Determine the (X, Y) coordinate at the center of the cell enclosing the given text.  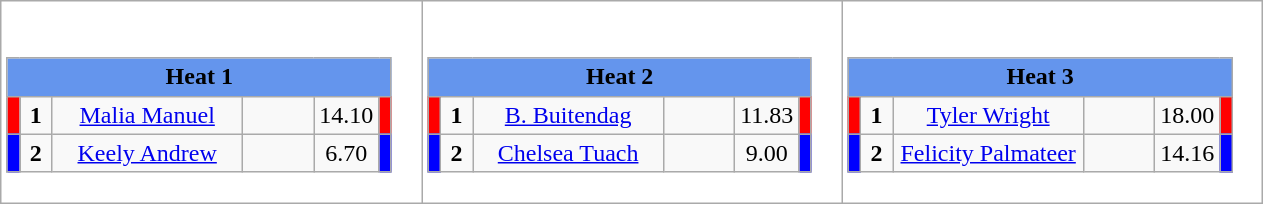
9.00 (767, 153)
Chelsea Tuach (568, 153)
14.10 (346, 115)
Heat 2 (620, 77)
14.16 (1188, 153)
Heat 1 1 Malia Manuel 14.10 2 Keely Andrew 6.70 (212, 102)
Heat 3 1 Tyler Wright 18.00 2 Felicity Palmateer 14.16 (1052, 102)
18.00 (1188, 115)
B. Buitendag (568, 115)
Heat 2 1 B. Buitendag 11.83 2 Chelsea Tuach 9.00 (632, 102)
Felicity Palmateer (988, 153)
Heat 3 (1040, 77)
Tyler Wright (988, 115)
Malia Manuel (148, 115)
6.70 (346, 153)
11.83 (767, 115)
Heat 1 (199, 77)
Keely Andrew (148, 153)
